Determine the (X, Y) coordinate at the center of the cell enclosing the given text.  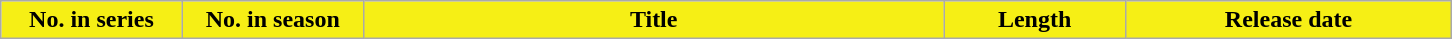
Release date (1288, 20)
Title (653, 20)
No. in series (92, 20)
Length (1034, 20)
No. in season (272, 20)
